Return [x, y] of the center of cell containing provided text 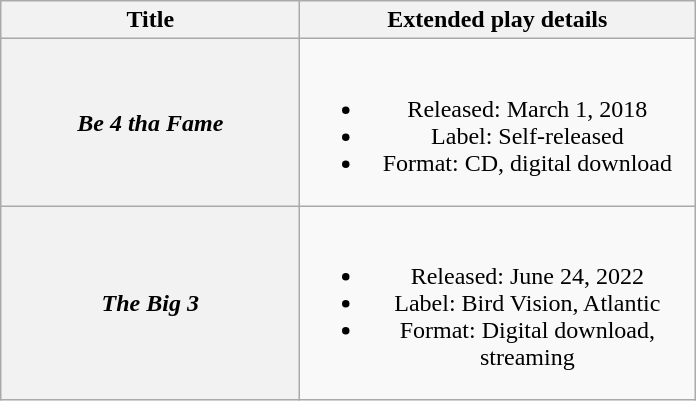
Title [150, 20]
Be 4 tha Fame [150, 122]
Released: June 24, 2022Label: Bird Vision, AtlanticFormat: Digital download, streaming [498, 303]
The Big 3 [150, 303]
Released: March 1, 2018Label: Self-releasedFormat: CD, digital download [498, 122]
Extended play details [498, 20]
